Capture the cell that displays the provided text and extract its [x, y] central coordinate. 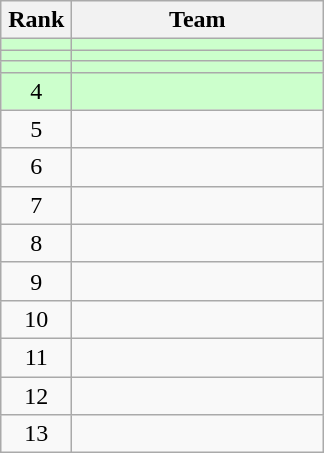
5 [36, 129]
10 [36, 319]
8 [36, 243]
12 [36, 395]
4 [36, 91]
Rank [36, 20]
11 [36, 357]
Team [198, 20]
13 [36, 434]
7 [36, 205]
9 [36, 281]
6 [36, 167]
